Find where the given text appears and provide that cell's center as (x, y) coordinate. 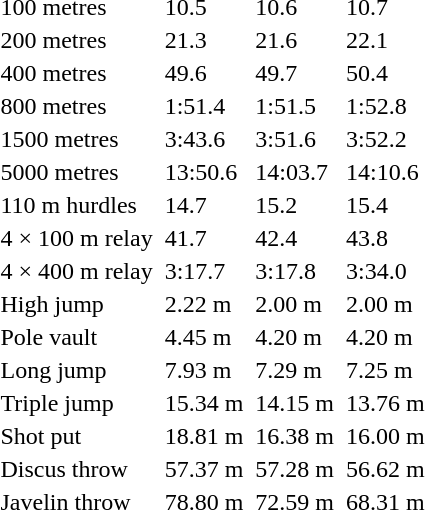
4.20 m (295, 337)
57.28 m (295, 469)
42.4 (295, 238)
1:51.5 (295, 106)
16.38 m (295, 436)
14.7 (204, 205)
49.7 (295, 73)
15.2 (295, 205)
14.15 m (295, 403)
57.37 m (204, 469)
7.93 m (204, 370)
7.29 m (295, 370)
2.22 m (204, 304)
3:17.8 (295, 271)
18.81 m (204, 436)
4.45 m (204, 337)
21.3 (204, 40)
15.34 m (204, 403)
13:50.6 (204, 172)
3:51.6 (295, 139)
1:51.4 (204, 106)
41.7 (204, 238)
3:17.7 (204, 271)
21.6 (295, 40)
3:43.6 (204, 139)
49.6 (204, 73)
14:03.7 (295, 172)
2.00 m (295, 304)
